Identify which cell holds the provided text, then report its [X, Y] central coordinate. 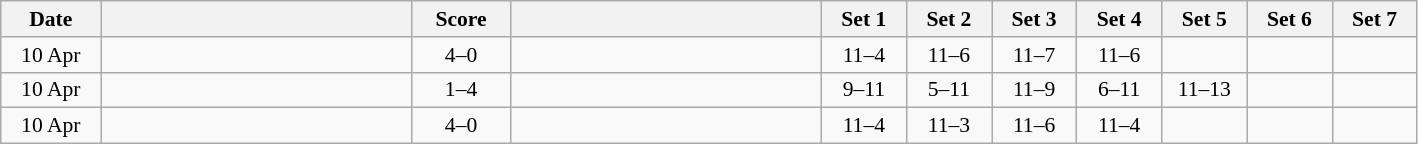
Set 4 [1120, 19]
Set 5 [1204, 19]
Date [51, 19]
11–13 [1204, 90]
11–9 [1034, 90]
9–11 [864, 90]
5–11 [948, 90]
1–4 [461, 90]
Set 3 [1034, 19]
Set 6 [1290, 19]
Set 1 [864, 19]
11–7 [1034, 55]
Set 7 [1374, 19]
6–11 [1120, 90]
Set 2 [948, 19]
Score [461, 19]
11–3 [948, 126]
